Search for the cell housing the specified text and yield its (X, Y) center coordinate. 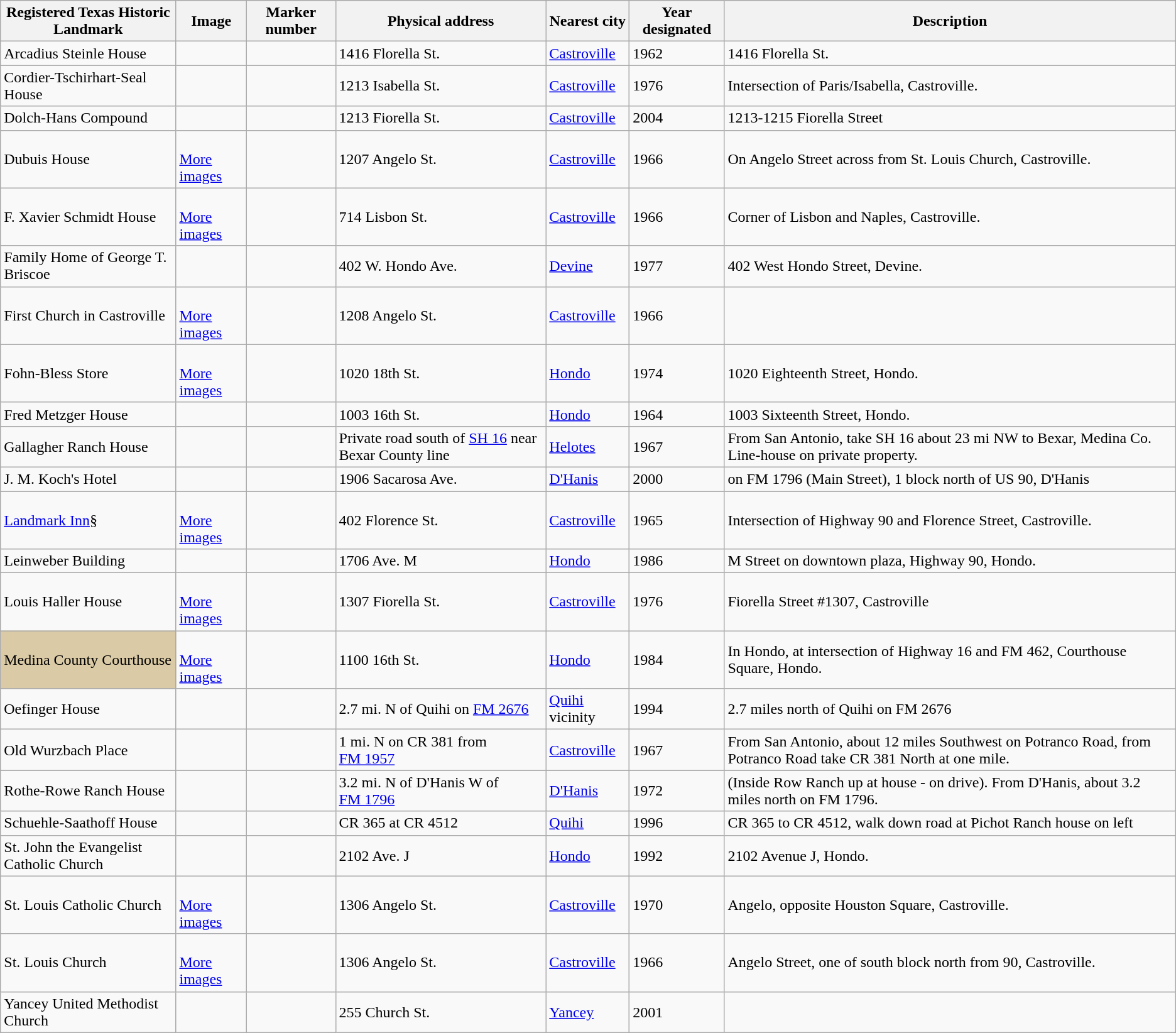
Description (950, 21)
St. John the Evangelist Catholic Church (88, 856)
1207 Angelo St. (441, 159)
1996 (677, 823)
First Church in Castroville (88, 315)
Gallagher Ranch House (88, 446)
Family Home of George T. Briscoe (88, 266)
On Angelo Street across from St. Louis Church, Castroville. (950, 159)
Medina County Courthouse (88, 660)
Fiorella Street #1307, Castroville (950, 602)
Yancey United Methodist Church (88, 1012)
1213 Fiorella St. (441, 118)
Rothe-Rowe Ranch House (88, 790)
1020 Eighteenth Street, Hondo. (950, 373)
1 mi. N on CR 381 from FM 1957 (441, 750)
on FM 1796 (Main Street), 1 block north of US 90, D'Hanis (950, 479)
From San Antonio, about 12 miles Southwest on Potranco Road, from Potranco Road take CR 381 North at one mile. (950, 750)
Year designated (677, 21)
(Inside Row Ranch up at house - on drive). From D'Hanis, about 3.2 miles north on FM 1796. (950, 790)
402 Florence St. (441, 520)
3.2 mi. N of D'Hanis W of FM 1796 (441, 790)
1965 (677, 520)
Schuehle-Saathoff House (88, 823)
1964 (677, 414)
714 Lisbon St. (441, 217)
Yancey (588, 1012)
1970 (677, 905)
Corner of Lisbon and Naples, Castroville. (950, 217)
Registered Texas Historic Landmark (88, 21)
CR 365 at CR 4512 (441, 823)
1706 Ave. M (441, 561)
Old Wurzbach Place (88, 750)
M Street on downtown plaza, Highway 90, Hondo. (950, 561)
Angelo, opposite Houston Square, Castroville. (950, 905)
1986 (677, 561)
1003 16th St. (441, 414)
CR 365 to CR 4512, walk down road at Pichot Ranch house on left (950, 823)
Helotes (588, 446)
St. Louis Catholic Church (88, 905)
1003 Sixteenth Street, Hondo. (950, 414)
1974 (677, 373)
2102 Ave. J (441, 856)
Devine (588, 266)
1984 (677, 660)
Marker number (291, 21)
Louis Haller House (88, 602)
Oefinger House (88, 709)
1100 16th St. (441, 660)
2102 Avenue J, Hondo. (950, 856)
Image (211, 21)
Intersection of Highway 90 and Florence Street, Castroville. (950, 520)
2000 (677, 479)
Fred Metzger House (88, 414)
1972 (677, 790)
Landmark Inn§ (88, 520)
Leinweber Building (88, 561)
1208 Angelo St. (441, 315)
Physical address (441, 21)
Dubuis House (88, 159)
1994 (677, 709)
From San Antonio, take SH 16 about 23 mi NW to Bexar, Medina Co. Line-house on private property. (950, 446)
1962 (677, 53)
F. Xavier Schmidt House (88, 217)
Private road south of SH 16 near Bexar County line (441, 446)
255 Church St. (441, 1012)
Dolch-Hans Compound (88, 118)
J. M. Koch's Hotel (88, 479)
402 W. Hondo Ave. (441, 266)
Angelo Street, one of south block north from 90, Castroville. (950, 963)
Nearest city (588, 21)
Quihi vicinity (588, 709)
2.7 miles north of Quihi on FM 2676 (950, 709)
2001 (677, 1012)
2.7 mi. N of Quihi on FM 2676 (441, 709)
2004 (677, 118)
Quihi (588, 823)
1020 18th St. (441, 373)
1307 Fiorella St. (441, 602)
1977 (677, 266)
Cordier-Tschirhart-Seal House (88, 85)
St. Louis Church (88, 963)
1992 (677, 856)
1906 Sacarosa Ave. (441, 479)
In Hondo, at intersection of Highway 16 and FM 462, Courthouse Square, Hondo. (950, 660)
Fohn-Bless Store (88, 373)
Intersection of Paris/Isabella, Castroville. (950, 85)
Arcadius Steinle House (88, 53)
1213 Isabella St. (441, 85)
1213-1215 Fiorella Street (950, 118)
402 West Hondo Street, Devine. (950, 266)
